From the cell containing the given text, extract its center point as [x, y] coordinate. 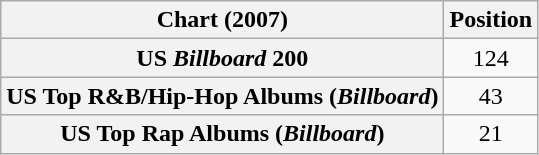
US Top Rap Albums (Billboard) [222, 134]
124 [491, 58]
US Billboard 200 [222, 58]
Chart (2007) [222, 20]
Position [491, 20]
US Top R&B/Hip-Hop Albums (Billboard) [222, 96]
43 [491, 96]
21 [491, 134]
